For the text-containing cell, return its midpoint in (X, Y) coordinate format. 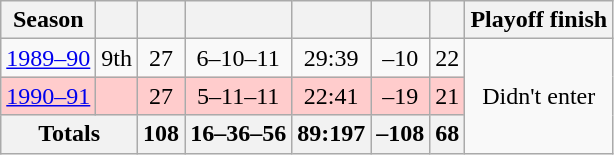
Playoff finish (539, 20)
29:39 (332, 58)
21 (448, 96)
108 (162, 134)
16–36–56 (238, 134)
6–10–11 (238, 58)
Season (48, 20)
Didn't enter (539, 96)
5–11–11 (238, 96)
89:197 (332, 134)
22:41 (332, 96)
–19 (400, 96)
–10 (400, 58)
1989–90 (48, 58)
9th (117, 58)
Totals (70, 134)
1990–91 (48, 96)
22 (448, 58)
68 (448, 134)
–108 (400, 134)
